Determine the [x, y] coordinate at the center of the cell enclosing the given text.  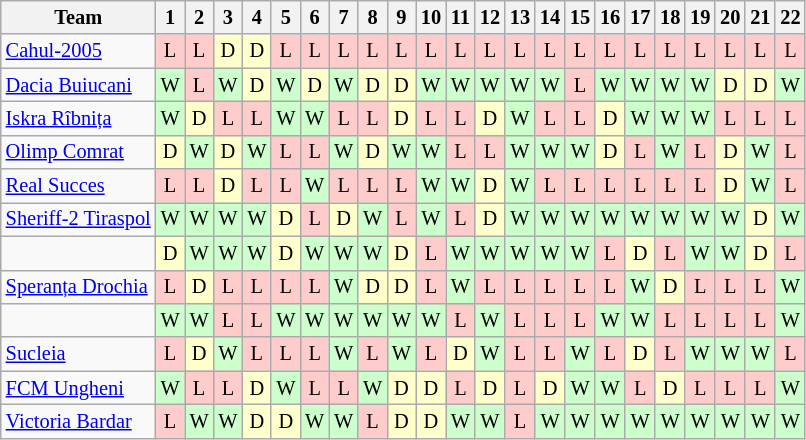
4 [256, 17]
8 [372, 17]
FCM Ungheni [78, 388]
21 [760, 17]
Sucleia [78, 354]
18 [670, 17]
Sheriff-2 Tiraspol [78, 219]
16 [610, 17]
5 [286, 17]
12 [490, 17]
15 [580, 17]
6 [314, 17]
19 [700, 17]
13 [520, 17]
9 [402, 17]
Iskra Rîbnița [78, 118]
14 [550, 17]
20 [730, 17]
Team [78, 17]
10 [431, 17]
22 [790, 17]
7 [344, 17]
Real Succes [78, 186]
Victoria Bardar [78, 421]
Cahul-2005 [78, 51]
Dacia Buiucani [78, 85]
3 [228, 17]
11 [460, 17]
Speranța Drochia [78, 287]
2 [200, 17]
Olimp Comrat [78, 152]
1 [170, 17]
17 [640, 17]
